Output the [x, y] coordinate of the center of the cell containing the given text.  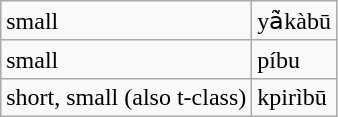
píbu [294, 59]
yã̀kàbū [294, 21]
short, small (also t-class) [126, 97]
kpirìbū [294, 97]
